Capture the cell that displays the provided text and extract its [X, Y] central coordinate. 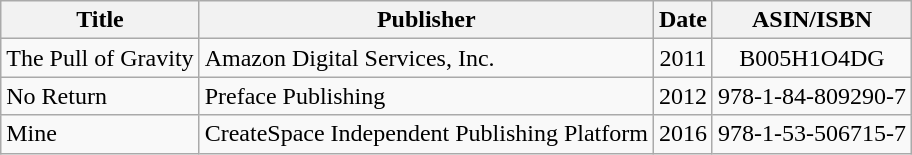
Mine [100, 134]
2011 [682, 58]
No Return [100, 96]
Amazon Digital Services, Inc. [426, 58]
ASIN/ISBN [812, 20]
978-1-84-809290-7 [812, 96]
The Pull of Gravity [100, 58]
Publisher [426, 20]
Title [100, 20]
2012 [682, 96]
2016 [682, 134]
978-1-53-506715-7 [812, 134]
Preface Publishing [426, 96]
B005H1O4DG [812, 58]
CreateSpace Independent Publishing Platform [426, 134]
Date [682, 20]
